Provide the (x, y) coordinate of the cell's center where the given text is located.  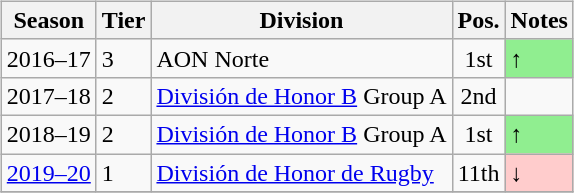
1 (124, 173)
Notes (539, 20)
División de Honor de Rugby (302, 173)
11th (478, 173)
2016–17 (48, 58)
Pos. (478, 20)
Division (302, 20)
2017–18 (48, 96)
2018–19 (48, 134)
AON Norte (302, 58)
3 (124, 58)
2nd (478, 96)
2019–20 (48, 173)
↓ (539, 173)
Tier (124, 20)
Season (48, 20)
